Find where the given text appears and provide that cell's center as [x, y] coordinate. 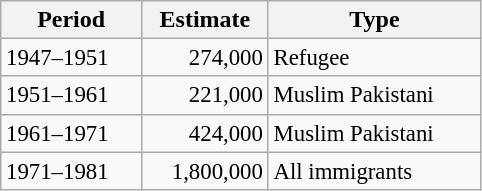
Period [72, 20]
1951–1961 [72, 95]
Type [374, 20]
1961–1971 [72, 133]
All immigrants [374, 171]
221,000 [206, 95]
Refugee [374, 58]
424,000 [206, 133]
Estimate [206, 20]
1971–1981 [72, 171]
274,000 [206, 58]
1,800,000 [206, 171]
1947–1951 [72, 58]
